Detect which cell encompasses the target text, then output its (x, y) center coordinate. 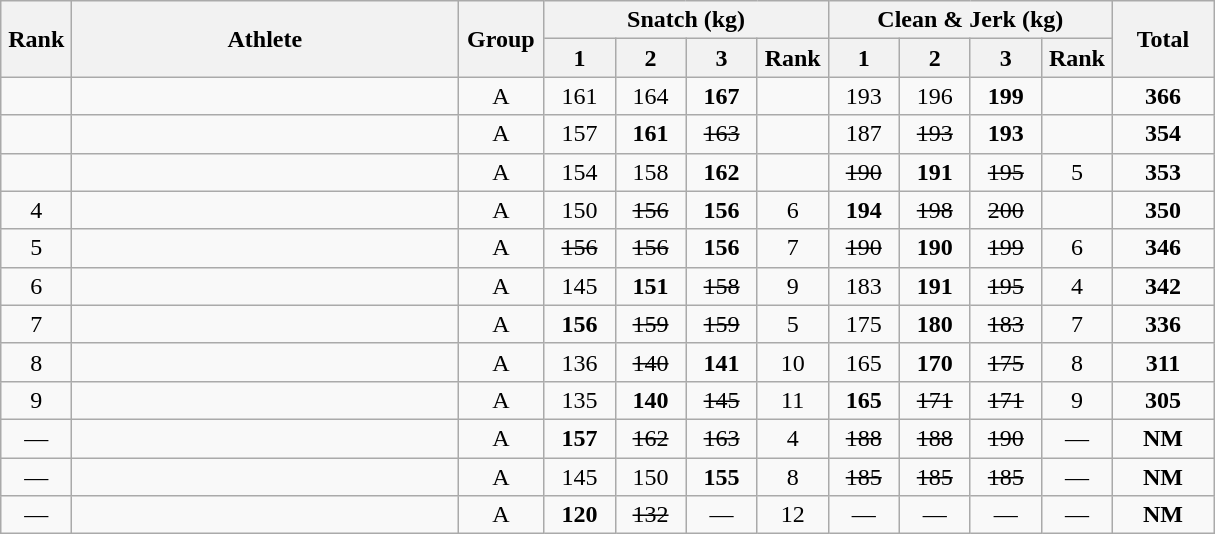
Snatch (kg) (686, 20)
336 (1162, 324)
154 (580, 172)
311 (1162, 362)
305 (1162, 400)
12 (792, 515)
350 (1162, 210)
180 (934, 324)
196 (934, 96)
194 (864, 210)
151 (650, 286)
200 (1006, 210)
342 (1162, 286)
10 (792, 362)
132 (650, 515)
Clean & Jerk (kg) (970, 20)
354 (1162, 134)
11 (792, 400)
164 (650, 96)
141 (722, 362)
366 (1162, 96)
353 (1162, 172)
167 (722, 96)
155 (722, 477)
Athlete (265, 39)
187 (864, 134)
120 (580, 515)
136 (580, 362)
346 (1162, 248)
Group (501, 39)
Total (1162, 39)
198 (934, 210)
135 (580, 400)
170 (934, 362)
